Return (x, y) of the center of cell containing provided text 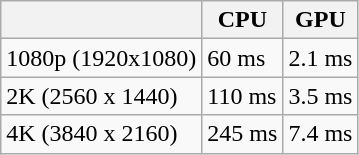
3.5 ms (320, 96)
110 ms (242, 96)
2K (2560 x 1440) (102, 96)
245 ms (242, 134)
2.1 ms (320, 58)
60 ms (242, 58)
1080p (1920x1080) (102, 58)
GPU (320, 20)
CPU (242, 20)
4K (3840 x 2160) (102, 134)
7.4 ms (320, 134)
